Pinpoint the cell where the given text exists, returning its (X, Y) midpoint coordinate. 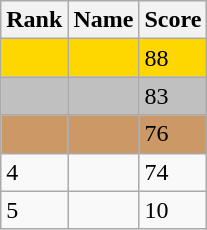
Rank (34, 20)
74 (173, 172)
Name (104, 20)
88 (173, 58)
5 (34, 210)
10 (173, 210)
Score (173, 20)
76 (173, 134)
4 (34, 172)
83 (173, 96)
